For the text-containing cell, return its midpoint in (X, Y) coordinate format. 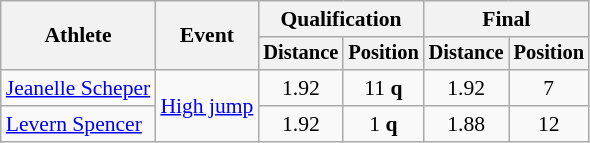
1 q (383, 124)
11 q (383, 88)
Qualification (340, 19)
7 (549, 88)
1.88 (466, 124)
Levern Spencer (78, 124)
Athlete (78, 36)
High jump (206, 106)
Final (506, 19)
Jeanelle Scheper (78, 88)
Event (206, 36)
12 (549, 124)
